Capture the cell that displays the provided text and extract its [X, Y] central coordinate. 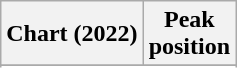
Peakposition [189, 34]
Chart (2022) [72, 34]
